Provide the (x, y) coordinate of the cell's center where the given text is located.  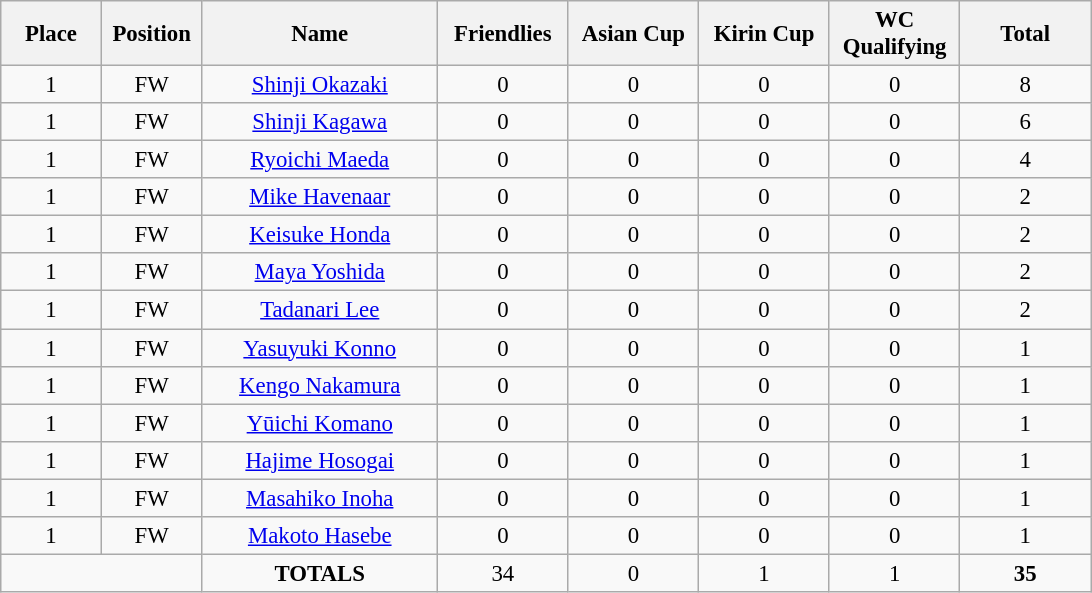
6 (1026, 122)
Yūichi Komano (320, 423)
Keisuke Honda (320, 235)
Place (52, 34)
Masahiko Inoha (320, 498)
TOTALS (320, 573)
Kengo Nakamura (320, 385)
Makoto Hasebe (320, 536)
34 (504, 573)
Tadanari Lee (320, 310)
Friendlies (504, 34)
35 (1026, 573)
Name (320, 34)
4 (1026, 160)
8 (1026, 85)
Position (152, 34)
Maya Yoshida (320, 273)
Shinji Kagawa (320, 122)
Shinji Okazaki (320, 85)
WC Qualifying (894, 34)
Ryoichi Maeda (320, 160)
Hajime Hosogai (320, 460)
Total (1026, 34)
Asian Cup (634, 34)
Mike Havenaar (320, 197)
Kirin Cup (764, 34)
Yasuyuki Konno (320, 348)
